Locate the cell with the specified text and output its (x, y) center coordinate. 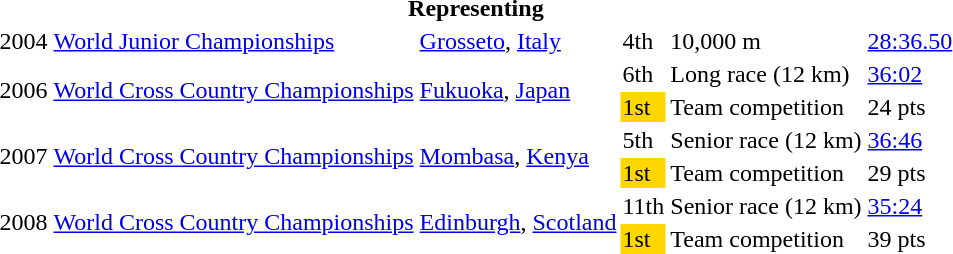
10,000 m (766, 41)
Edinburgh, Scotland (518, 222)
Long race (12 km) (766, 74)
5th (644, 140)
Mombasa, Kenya (518, 156)
Grosseto, Italy (518, 41)
4th (644, 41)
World Junior Championships (234, 41)
Fukuoka, Japan (518, 90)
6th (644, 74)
11th (644, 206)
